From the cell containing the given text, extract its center point as [x, y] coordinate. 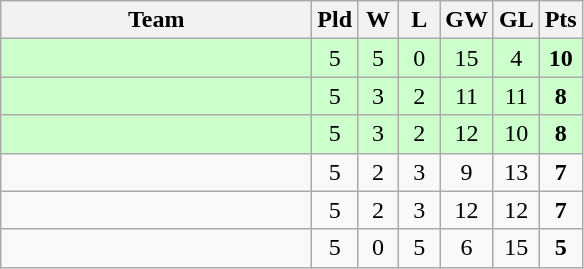
GW [467, 20]
W [378, 20]
GL [516, 20]
6 [467, 248]
4 [516, 58]
Team [156, 20]
13 [516, 172]
Pld [335, 20]
L [420, 20]
9 [467, 172]
Pts [560, 20]
